Return the (x, y) coordinate for the center point of the cell that contains the specified text.  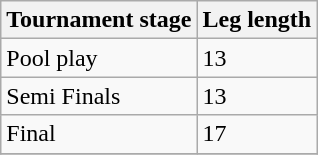
Leg length (257, 20)
Pool play (99, 58)
Tournament stage (99, 20)
17 (257, 134)
Semi Finals (99, 96)
Final (99, 134)
